Capture the cell that displays the provided text and extract its (x, y) central coordinate. 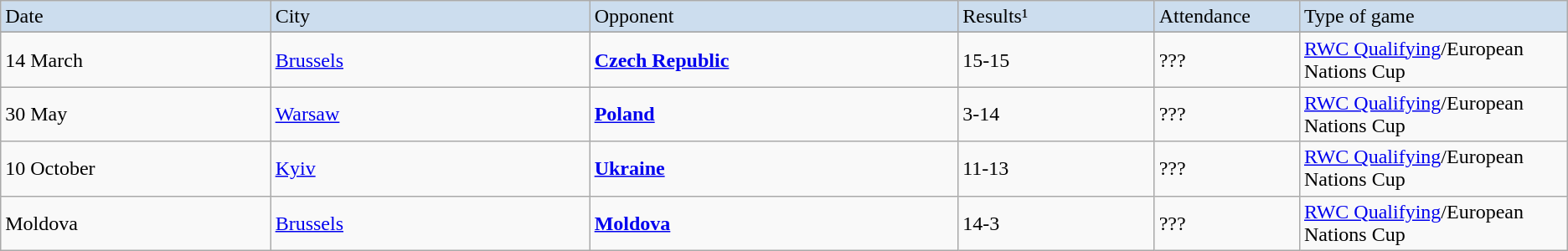
Warsaw (431, 114)
Attendance (1226, 17)
Opponent (774, 17)
Date (136, 17)
14-3 (1056, 223)
10 October (136, 169)
City (431, 17)
Ukraine (774, 169)
15-15 (1056, 60)
14 March (136, 60)
Results¹ (1056, 17)
30 May (136, 114)
Czech Republic (774, 60)
Poland (774, 114)
Kyiv (431, 169)
3-14 (1056, 114)
11-13 (1056, 169)
Type of game (1433, 17)
